Pinpoint the cell where the given text exists, returning its [X, Y] midpoint coordinate. 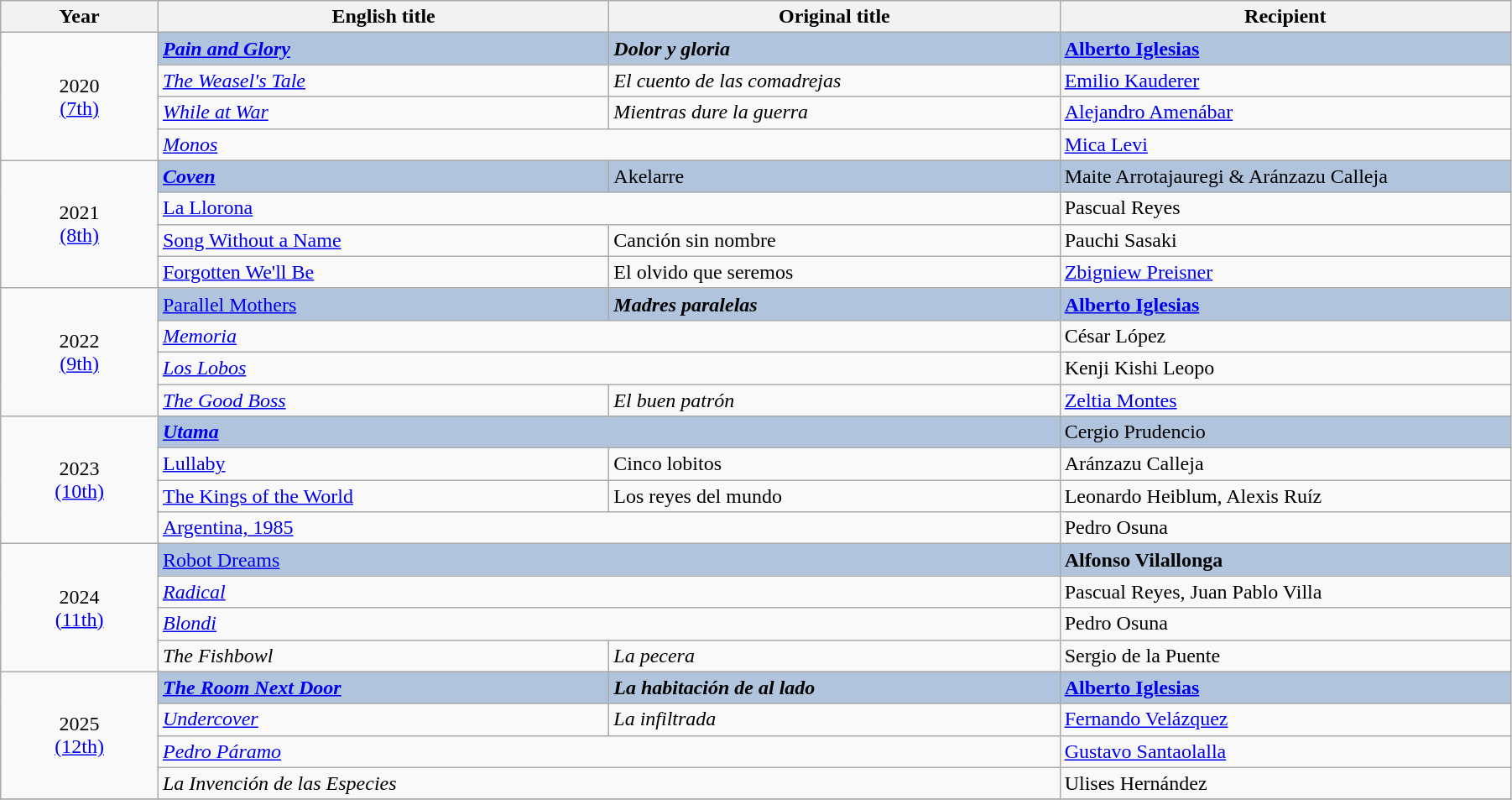
2025(12th) [80, 735]
Gustavo Santaolalla [1285, 751]
2022(9th) [80, 352]
Zeltia Montes [1285, 400]
El buen patrón [834, 400]
Memoria [609, 336]
Pedro Páramo [609, 751]
Robot Dreams [609, 560]
Monos [609, 144]
The Kings of the World [383, 496]
2023(10th) [80, 480]
Parallel Mothers [383, 304]
Canción sin nombre [834, 240]
Dolor y gloria [834, 49]
The Weasel's Tale [383, 81]
Pascual Reyes, Juan Pablo Villa [1285, 592]
Original title [834, 17]
Utama [609, 432]
Coven [383, 176]
Mientras dure la guerra [834, 112]
Ulises Hernández [1285, 783]
Mica Levi [1285, 144]
Zbigniew Preisner [1285, 272]
Maite Arrotajauregi & Aránzazu Calleja [1285, 176]
2020(7th) [80, 97]
Lullaby [383, 464]
Alfonso Vilallonga [1285, 560]
Recipient [1285, 17]
Emilio Kauderer [1285, 81]
Year [80, 17]
Alejandro Amenábar [1285, 112]
The Room Next Door [383, 688]
La Invención de las Especies [609, 783]
English title [383, 17]
Fernando Velázquez [1285, 719]
Sergio de la Puente [1285, 656]
La infiltrada [834, 719]
La Llorona [609, 208]
Song Without a Name [383, 240]
Kenji Kishi Leopo [1285, 368]
La pecera [834, 656]
While at War [383, 112]
El olvido que seremos [834, 272]
Radical [609, 592]
La habitación de al lado [834, 688]
Madres paralelas [834, 304]
Argentina, 1985 [609, 528]
Forgotten We'll Be [383, 272]
2024(11th) [80, 608]
Los Lobos [609, 368]
Aránzazu Calleja [1285, 464]
César López [1285, 336]
2021(8th) [80, 224]
Pauchi Sasaki [1285, 240]
Cergio Prudencio [1285, 432]
Leonardo Heiblum, Alexis Ruíz [1285, 496]
El cuento de las comadrejas [834, 81]
The Good Boss [383, 400]
Blondi [609, 624]
Cinco lobitos [834, 464]
Pain and Glory [383, 49]
Los reyes del mundo [834, 496]
Undercover [383, 719]
The Fishbowl [383, 656]
Pascual Reyes [1285, 208]
Akelarre [834, 176]
